Detect which cell encompasses the target text, then output its [x, y] center coordinate. 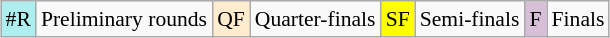
Preliminary rounds [124, 19]
Quarter-finals [316, 19]
#R [18, 19]
QF [231, 19]
Semi-finals [470, 19]
SF [398, 19]
Finals [578, 19]
F [535, 19]
